Extract the (X, Y) coordinate from the center of the cell holding the provided text.  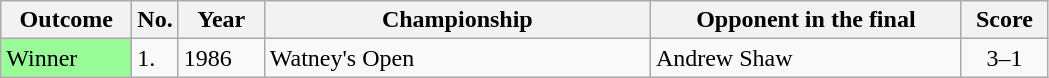
1. (155, 58)
No. (155, 20)
Outcome (66, 20)
Score (1004, 20)
Year (221, 20)
Watney's Open (457, 58)
3–1 (1004, 58)
Andrew Shaw (806, 58)
Winner (66, 58)
Championship (457, 20)
1986 (221, 58)
Opponent in the final (806, 20)
